Locate the cell with the specified text and output its (X, Y) center coordinate. 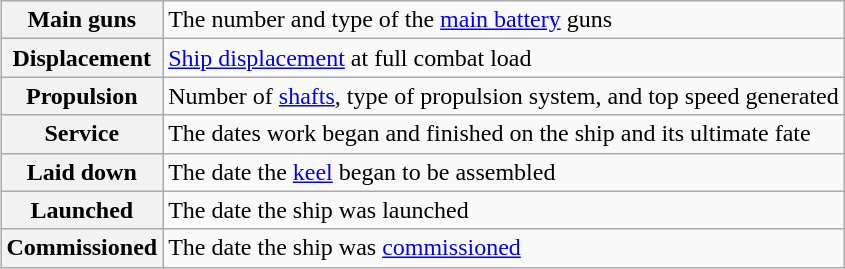
Propulsion (82, 96)
Service (82, 134)
Displacement (82, 58)
The dates work began and finished on the ship and its ultimate fate (504, 134)
Laid down (82, 172)
The date the ship was launched (504, 210)
Commissioned (82, 248)
The date the keel began to be assembled (504, 172)
Ship displacement at full combat load (504, 58)
The date the ship was commissioned (504, 248)
The number and type of the main battery guns (504, 20)
Number of shafts, type of propulsion system, and top speed generated (504, 96)
Main guns (82, 20)
Launched (82, 210)
